Capture the cell that displays the provided text and extract its (x, y) central coordinate. 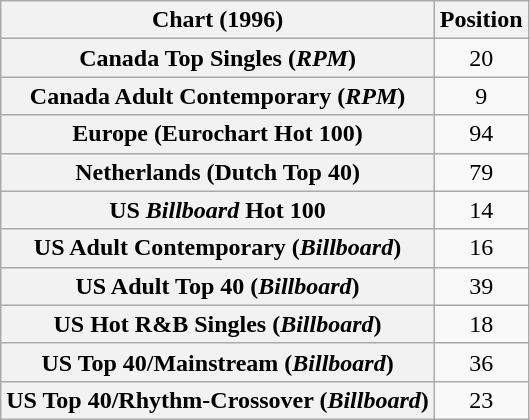
Europe (Eurochart Hot 100) (218, 134)
US Adult Contemporary (Billboard) (218, 248)
US Top 40/Rhythm-Crossover (Billboard) (218, 400)
Canada Top Singles (RPM) (218, 58)
Canada Adult Contemporary (RPM) (218, 96)
Position (481, 20)
9 (481, 96)
94 (481, 134)
39 (481, 286)
20 (481, 58)
18 (481, 324)
14 (481, 210)
36 (481, 362)
16 (481, 248)
Netherlands (Dutch Top 40) (218, 172)
US Billboard Hot 100 (218, 210)
US Top 40/Mainstream (Billboard) (218, 362)
79 (481, 172)
23 (481, 400)
Chart (1996) (218, 20)
US Adult Top 40 (Billboard) (218, 286)
US Hot R&B Singles (Billboard) (218, 324)
